Find where the given text appears and provide that cell's center as (X, Y) coordinate. 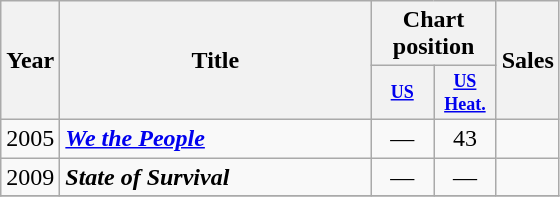
State of Survival (216, 177)
Year (30, 60)
2009 (30, 177)
43 (466, 138)
Title (216, 60)
Sales (528, 60)
Chart position (434, 34)
US Heat. (466, 93)
We the People (216, 138)
2005 (30, 138)
US (402, 93)
